Extract the (x, y) coordinate from the center of the cell holding the provided text.  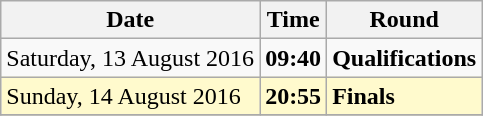
Saturday, 13 August 2016 (130, 58)
Date (130, 20)
20:55 (294, 96)
Sunday, 14 August 2016 (130, 96)
09:40 (294, 58)
Qualifications (404, 58)
Round (404, 20)
Time (294, 20)
Finals (404, 96)
